Output the [X, Y] coordinate of the center of the cell containing the given text.  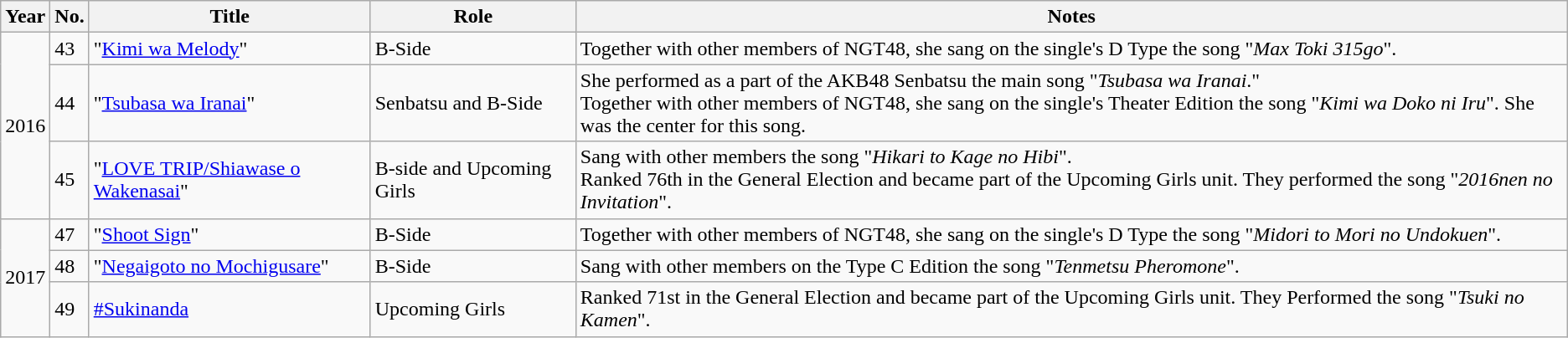
Sang with other members on the Type C Edition the song "Tenmetsu Pheromone". [1071, 266]
Upcoming Girls [472, 310]
2017 [25, 278]
Year [25, 17]
"Negaigoto no Mochigusare" [230, 266]
Together with other members of NGT48, she sang on the single's D Type the song "Midori to Mori no Undokuen". [1071, 234]
47 [70, 234]
Ranked 71st in the General Election and became part of the Upcoming Girls unit. They Performed the song "Tsuki no Kamen". [1071, 310]
"Kimi wa Melody" [230, 49]
B-side and Upcoming Girls [472, 180]
Role [472, 17]
44 [70, 103]
Senbatsu and B-Side [472, 103]
Together with other members of NGT48, she sang on the single's D Type the song "Max Toki 315go". [1071, 49]
48 [70, 266]
Notes [1071, 17]
"Tsubasa wa Iranai" [230, 103]
45 [70, 180]
No. [70, 17]
"Shoot Sign" [230, 234]
#Sukinanda [230, 310]
43 [70, 49]
Title [230, 17]
2016 [25, 125]
"LOVE TRIP/Shiawase o Wakenasai" [230, 180]
49 [70, 310]
